Pinpoint the cell where the given text exists, returning its [X, Y] midpoint coordinate. 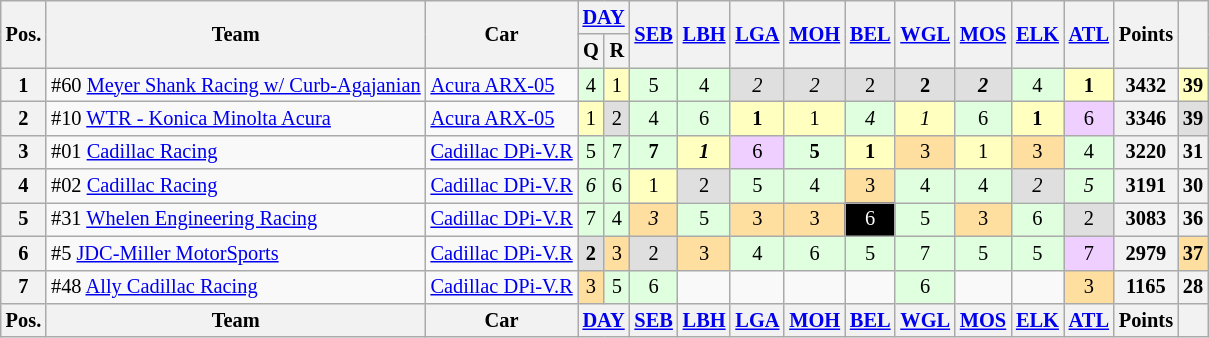
1165 [1146, 287]
#48 Ally Cadillac Racing [236, 287]
3432 [1146, 85]
31 [1193, 152]
30 [1193, 186]
Q [592, 51]
#01 Cadillac Racing [236, 152]
#02 Cadillac Racing [236, 186]
#10 WTR - Konica Minolta Acura [236, 118]
36 [1193, 219]
3191 [1146, 186]
3220 [1146, 152]
#60 Meyer Shank Racing w/ Curb-Agajanian [236, 85]
3083 [1146, 219]
#5 JDC-Miller MotorSports [236, 253]
28 [1193, 287]
3346 [1146, 118]
2979 [1146, 253]
#31 Whelen Engineering Racing [236, 219]
37 [1193, 253]
R [616, 51]
